Identify which cell holds the provided text, then report its (X, Y) central coordinate. 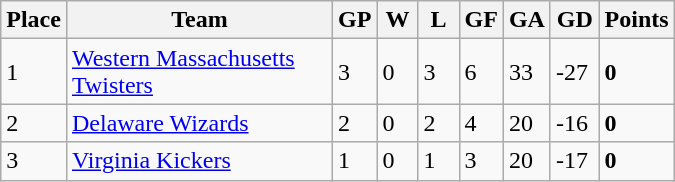
GA (526, 20)
-17 (574, 161)
GP (355, 20)
GF (481, 20)
Virginia Kickers (199, 161)
33 (526, 72)
Delaware Wizards (199, 123)
GD (574, 20)
-27 (574, 72)
Western Massachusetts Twisters (199, 72)
6 (481, 72)
-16 (574, 123)
Points (636, 20)
Team (199, 20)
Place (34, 20)
4 (481, 123)
L (438, 20)
W (398, 20)
